Return [X, Y] of the center of cell containing provided text 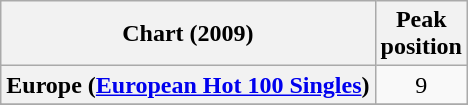
Chart (2009) [188, 34]
9 [421, 85]
Peakposition [421, 34]
Europe (European Hot 100 Singles) [188, 85]
